Locate the cell with the specified text and output its [X, Y] center coordinate. 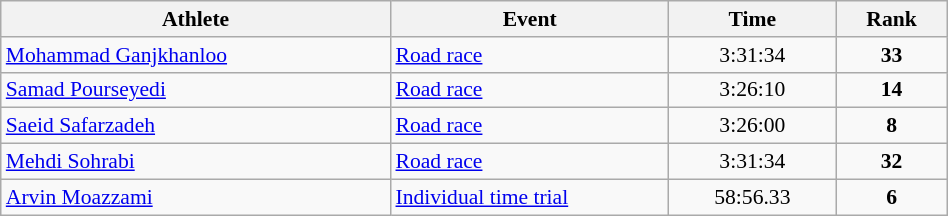
Mohammad Ganjkhanloo [196, 55]
Event [529, 19]
Samad Pourseyedi [196, 90]
Rank [892, 19]
3:26:10 [752, 90]
14 [892, 90]
58:56.33 [752, 197]
Saeid Safarzadeh [196, 126]
8 [892, 126]
32 [892, 162]
33 [892, 55]
Mehdi Sohrabi [196, 162]
Individual time trial [529, 197]
Arvin Moazzami [196, 197]
Time [752, 19]
6 [892, 197]
Athlete [196, 19]
3:26:00 [752, 126]
